Output the [X, Y] coordinate of the center of the cell containing the given text.  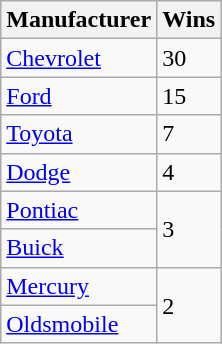
Manufacturer [79, 20]
Chevrolet [79, 58]
30 [189, 58]
Oldsmobile [79, 324]
Wins [189, 20]
Mercury [79, 286]
3 [189, 229]
Ford [79, 96]
4 [189, 172]
Pontiac [79, 210]
Buick [79, 248]
15 [189, 96]
Dodge [79, 172]
2 [189, 305]
7 [189, 134]
Toyota [79, 134]
